Search for the cell housing the specified text and yield its [x, y] center coordinate. 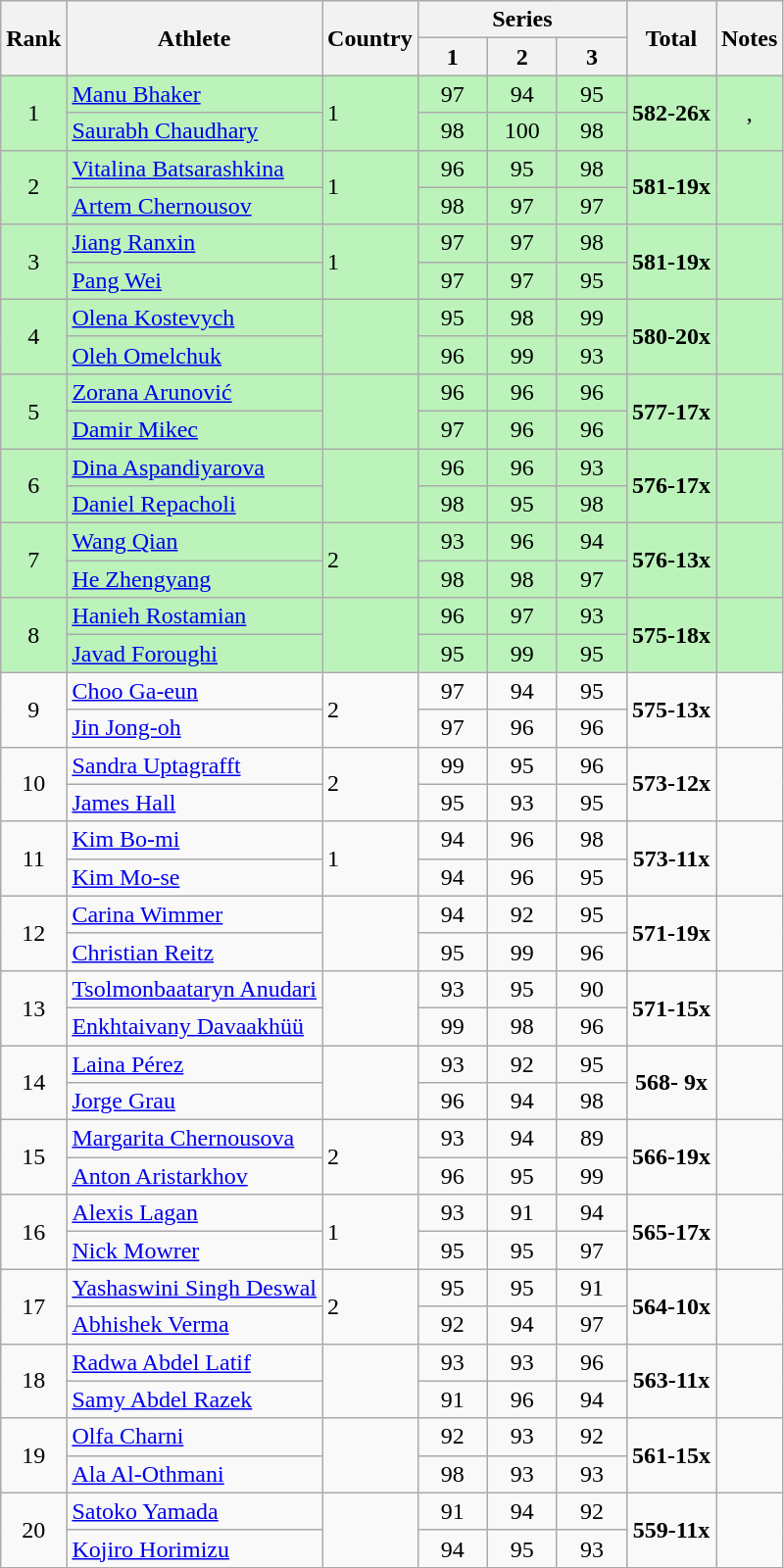
Kojiro Horimizu [194, 1548]
16 [33, 1232]
565-17x [670, 1232]
564-10x [670, 1306]
Oleh Omelchuk [194, 355]
6 [33, 486]
Daniel Repacholi [194, 505]
576-13x [670, 561]
Margarita Chernousova [194, 1139]
582-26x [670, 113]
576-17x [670, 486]
100 [521, 131]
5 [33, 411]
Yashaswini Singh Deswal [194, 1288]
575-13x [670, 710]
18 [33, 1381]
568- 9x [670, 1082]
Radwa Abdel Latif [194, 1362]
13 [33, 1007]
566-19x [670, 1157]
Kim Bo-mi [194, 840]
Athlete [194, 38]
Damir Mikec [194, 429]
561-15x [670, 1455]
Notes [749, 38]
Zorana Arunović [194, 392]
571-19x [670, 933]
10 [33, 784]
Anton Aristarkhov [194, 1176]
15 [33, 1157]
563-11x [670, 1381]
Jorge Grau [194, 1102]
Saurabh Chaudhary [194, 131]
17 [33, 1306]
Javad Foroughi [194, 654]
4 [33, 336]
Jiang Ranxin [194, 243]
Olfa Charni [194, 1437]
Nick Mowrer [194, 1250]
559-11x [670, 1530]
, [749, 113]
Kim Mo-se [194, 877]
Ala Al-Othmani [194, 1474]
Series [521, 20]
90 [592, 989]
11 [33, 858]
Tsolmonbaataryn Anudari [194, 989]
575-18x [670, 635]
14 [33, 1082]
573-12x [670, 784]
571-15x [670, 1007]
Satoko Yamada [194, 1511]
7 [33, 561]
Carina Wimmer [194, 914]
Christian Reitz [194, 952]
12 [33, 933]
573-11x [670, 858]
Vitalina Batsarashkina [194, 169]
Hanieh Rostamian [194, 616]
Alexis Lagan [194, 1213]
8 [33, 635]
Country [370, 38]
Olena Kostevych [194, 318]
Artem Chernousov [194, 206]
Laina Pérez [194, 1063]
Choo Ga-eun [194, 691]
Pang Wei [194, 280]
Abhishek Verma [194, 1325]
Manu Bhaker [194, 94]
Samy Abdel Razek [194, 1399]
Jin Jong-oh [194, 728]
Total [670, 38]
Rank [33, 38]
Dina Aspandiyarova [194, 467]
Wang Qian [194, 542]
89 [592, 1139]
Sandra Uptagrafft [194, 765]
Enkhtaivany Davaakhüü [194, 1026]
9 [33, 710]
James Hall [194, 803]
He Zhengyang [194, 579]
577-17x [670, 411]
580-20x [670, 336]
20 [33, 1530]
19 [33, 1455]
